Search for the cell housing the specified text and yield its [x, y] center coordinate. 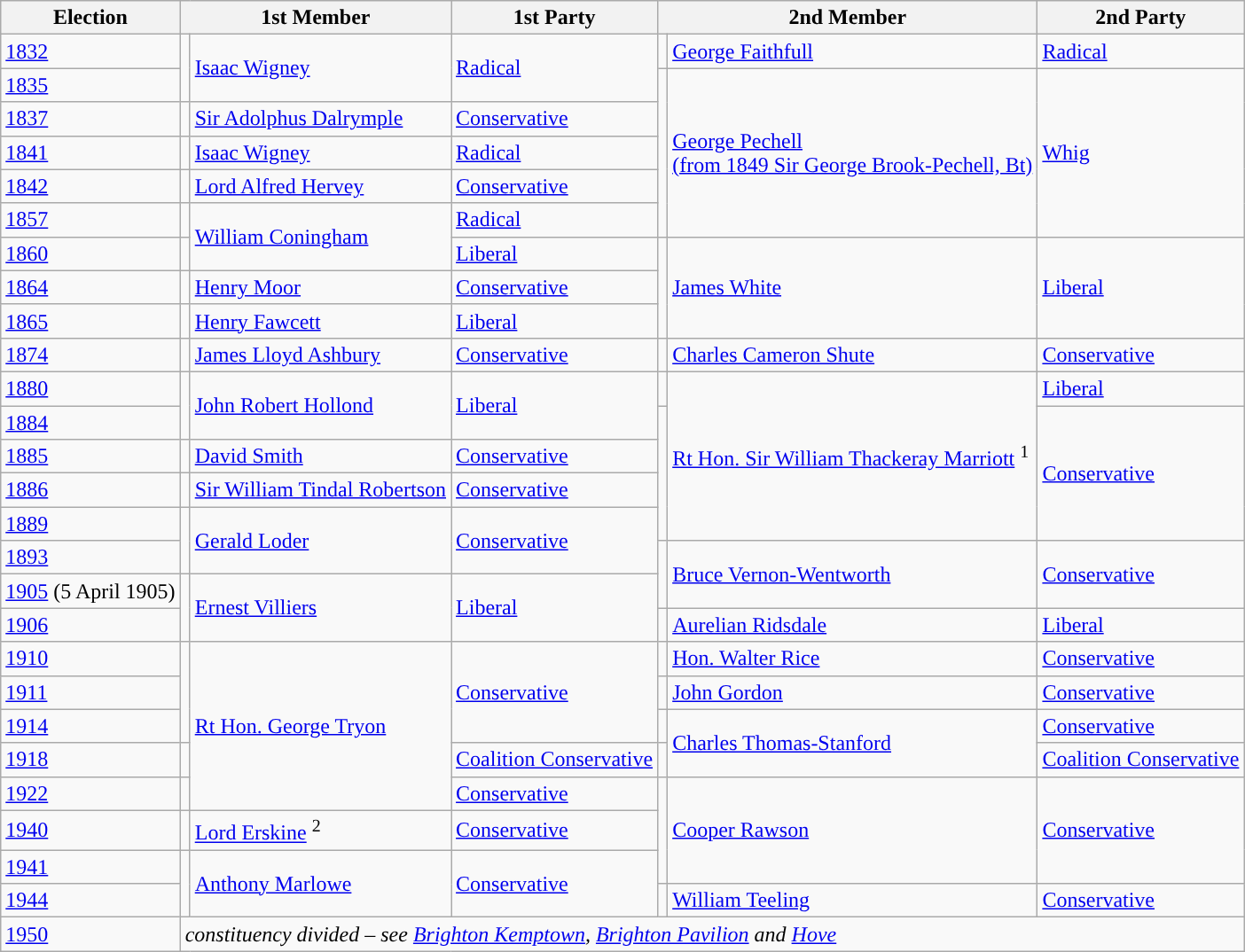
2nd Party [1140, 18]
James Lloyd Ashbury [320, 355]
2nd Member [848, 18]
1922 [90, 793]
William Teeling [853, 901]
Hon. Walter Rice [853, 659]
1944 [90, 901]
1832 [90, 51]
1865 [90, 321]
Aurelian Ridsdale [853, 625]
1884 [90, 423]
William Coningham [320, 237]
1950 [90, 934]
Cooper Rawson [853, 830]
Rt Hon. George Tryon [320, 726]
1857 [90, 220]
1st Member [316, 18]
John Gordon [853, 692]
1842 [90, 186]
Sir Adolphus Dalrymple [320, 119]
Whig [1140, 152]
Henry Fawcett [320, 321]
Sir William Tindal Robertson [320, 490]
1914 [90, 726]
1880 [90, 388]
1918 [90, 760]
1841 [90, 152]
1910 [90, 659]
constituency divided – see Brighton Kemptown, Brighton Pavilion and Hove [712, 934]
1864 [90, 287]
1906 [90, 625]
Henry Moor [320, 287]
1835 [90, 85]
Ernest Villiers [320, 608]
1905 (5 April 1905) [90, 591]
David Smith [320, 456]
Gerald Loder [320, 541]
1886 [90, 490]
Charles Thomas-Stanford [853, 743]
1911 [90, 692]
Charles Cameron Shute [853, 355]
Lord Alfred Hervey [320, 186]
Rt Hon. Sir William Thackeray Marriott 1 [853, 456]
1874 [90, 355]
1893 [90, 558]
Anthony Marlowe [320, 884]
1889 [90, 524]
1837 [90, 119]
George Pechell(from 1849 Sir George Brook-Pechell, Bt) [853, 152]
James White [853, 287]
John Robert Hollond [320, 405]
Election [90, 18]
1940 [90, 830]
Lord Erskine 2 [320, 830]
1860 [90, 254]
1st Party [555, 18]
1885 [90, 456]
George Faithfull [853, 51]
Bruce Vernon-Wentworth [853, 574]
1941 [90, 867]
